From the cell containing the given text, extract its center point as (x, y) coordinate. 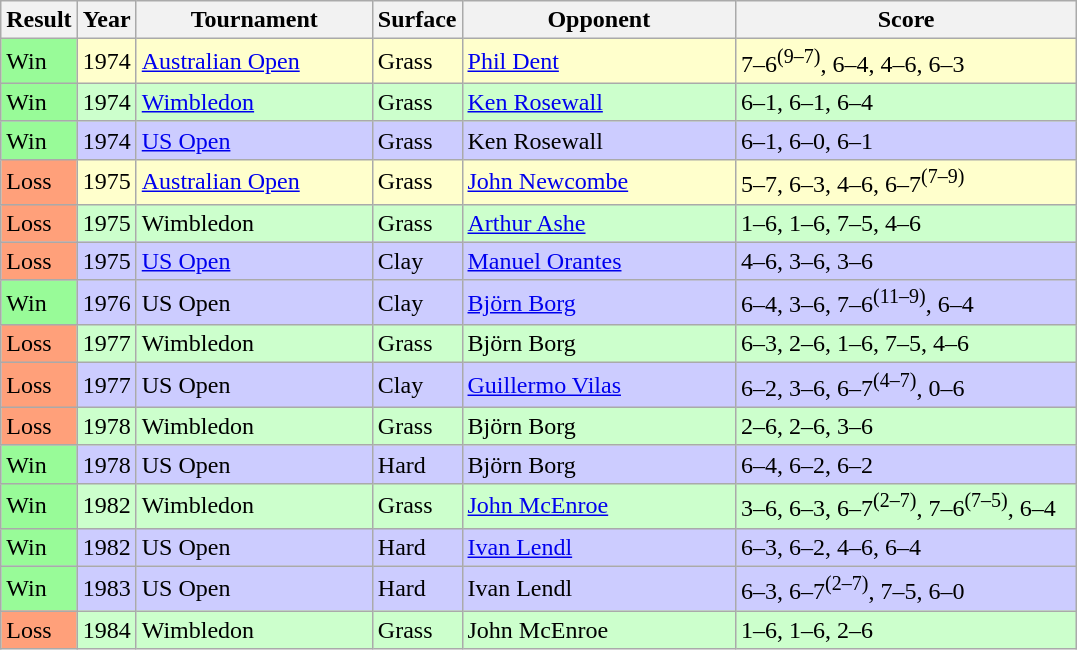
1–6, 1–6, 2–6 (906, 630)
1–6, 1–6, 7–5, 4–6 (906, 223)
6–3, 2–6, 1–6, 7–5, 4–6 (906, 344)
6–2, 3–6, 6–7(4–7), 0–6 (906, 386)
2–6, 2–6, 3–6 (906, 426)
6–1, 6–1, 6–4 (906, 102)
3–6, 6–3, 6–7(2–7), 7–6(7–5), 6–4 (906, 506)
John Newcombe (599, 182)
Arthur Ashe (599, 223)
5–7, 6–3, 4–6, 6–7(7–9) (906, 182)
6–3, 6–7(2–7), 7–5, 6–0 (906, 588)
1983 (106, 588)
6–4, 6–2, 6–2 (906, 464)
Opponent (599, 20)
Result (39, 20)
Tournament (254, 20)
4–6, 3–6, 3–6 (906, 261)
6–3, 6–2, 4–6, 6–4 (906, 547)
Guillermo Vilas (599, 386)
7–6(9–7), 6–4, 4–6, 6–3 (906, 62)
Manuel Orantes (599, 261)
Surface (417, 20)
6–1, 6–0, 6–1 (906, 140)
6–4, 3–6, 7–6(11–9), 6–4 (906, 302)
Score (906, 20)
1976 (106, 302)
1984 (106, 630)
Phil Dent (599, 62)
Year (106, 20)
